Detect which cell encompasses the target text, then output its (X, Y) center coordinate. 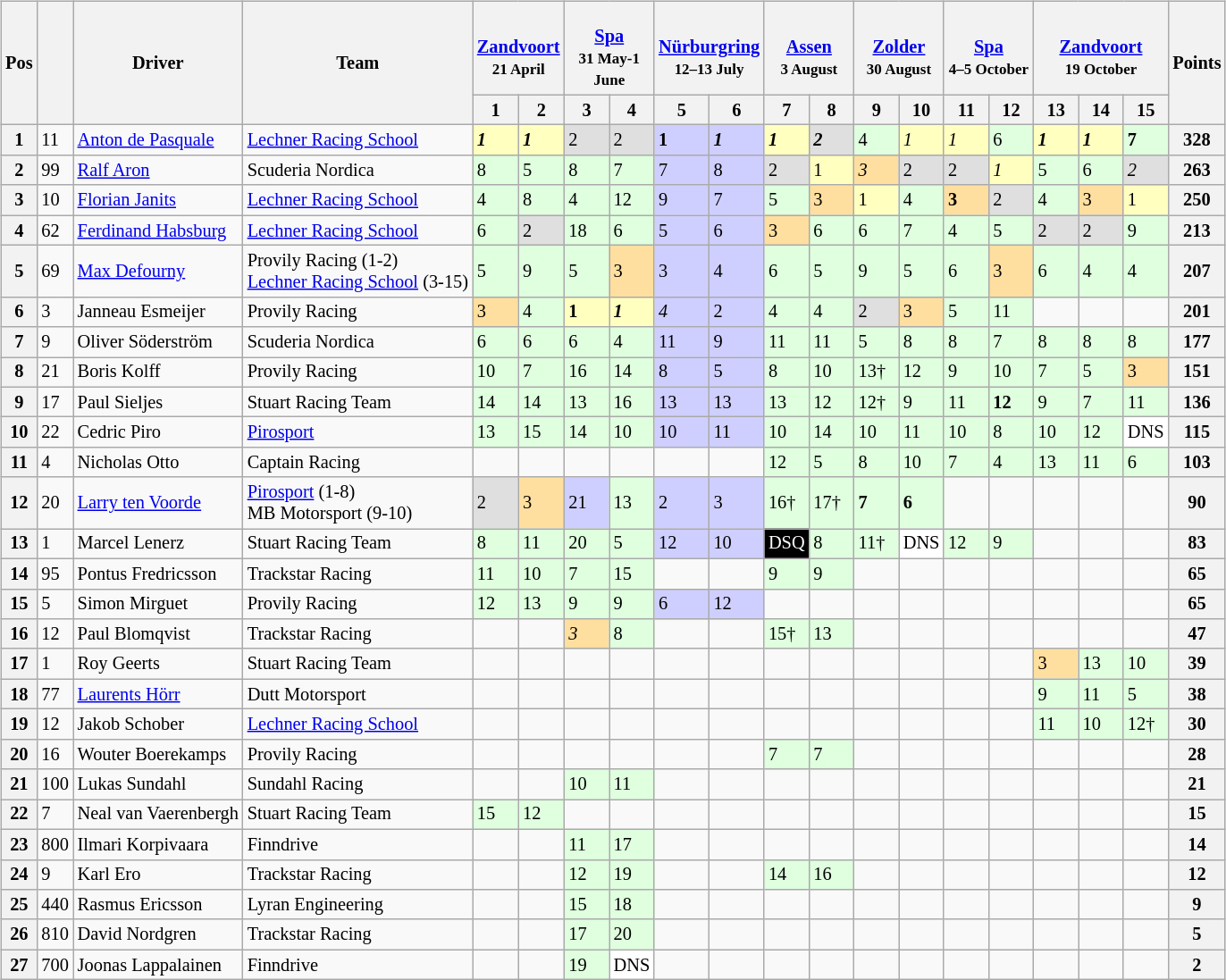
Lukas Sundahl (158, 784)
27 (19, 965)
Rasmus Ericsson (158, 905)
Anton de Pasquale (158, 140)
115 (1197, 432)
47 (1197, 634)
83 (1197, 544)
16† (786, 503)
Ilmari Korpivaara (158, 844)
Max Defourny (158, 272)
Karl Ero (158, 875)
151 (1197, 373)
99 (55, 171)
77 (55, 694)
Roy Geerts (158, 664)
Neal van Vaerenbergh (158, 815)
25 (19, 905)
23 (19, 844)
201 (1197, 312)
Laurents Hörr (158, 694)
103 (1197, 463)
Janneau Esmeijer (158, 312)
Points (1197, 63)
Jakob Schober (158, 725)
Pirosport (1-8)MB Motorsport (9-10) (357, 503)
328 (1197, 140)
Zolder30 August (899, 48)
95 (55, 574)
440 (55, 905)
30 (1197, 725)
Cedric Piro (158, 432)
177 (1197, 342)
Sundahl Racing (357, 784)
Pos (19, 63)
Marcel Lenerz (158, 544)
62 (55, 230)
Wouter Boerekamps (158, 754)
Captain Racing (357, 463)
26 (19, 934)
810 (55, 934)
28 (1197, 754)
Zandvoort21 April (518, 48)
Assen3 August (810, 48)
38 (1197, 694)
Paul Blomqvist (158, 634)
Team (357, 63)
700 (55, 965)
Nürburgring12–13 July (710, 48)
11† (877, 544)
Driver (158, 63)
Provily Racing (1-2)Lechner Racing School (3-15) (357, 272)
13† (877, 373)
Simon Mirguet (158, 604)
Spa31 May-1 June (609, 48)
Pirosport (357, 432)
Spa4–5 October (988, 48)
Oliver Söderström (158, 342)
Larry ten Voorde (158, 503)
Dutt Motorsport (357, 694)
24 (19, 875)
250 (1197, 200)
800 (55, 844)
100 (55, 784)
Boris Kolff (158, 373)
Ferdinand Habsburg (158, 230)
Nicholas Otto (158, 463)
39 (1197, 664)
Paul Sieljes (158, 402)
David Nordgren (158, 934)
Zandvoort19 October (1101, 48)
136 (1197, 402)
Joonas Lappalainen (158, 965)
90 (1197, 503)
69 (55, 272)
213 (1197, 230)
DSQ (786, 544)
207 (1197, 272)
Ralf Aron (158, 171)
17† (832, 503)
Lyran Engineering (357, 905)
15† (786, 634)
263 (1197, 171)
Florian Janits (158, 200)
Pontus Fredricsson (158, 574)
